Output the [x, y] coordinate of the center of the cell containing the given text.  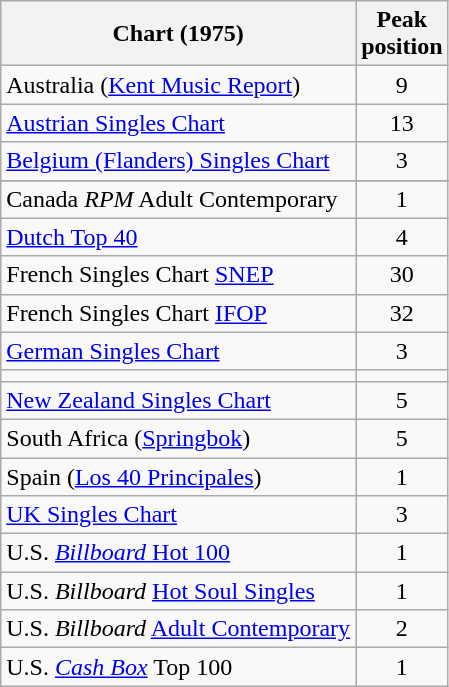
Canada RPM Adult Contemporary [178, 199]
Chart (1975) [178, 34]
9 [402, 85]
Australia (Kent Music Report) [178, 85]
U.S. Billboard Adult Contemporary [178, 629]
French Singles Chart SNEP [178, 275]
32 [402, 313]
4 [402, 237]
Belgium (Flanders) Singles Chart [178, 161]
Dutch Top 40 [178, 237]
30 [402, 275]
South Africa (Springbok) [178, 438]
2 [402, 629]
13 [402, 123]
Austrian Singles Chart [178, 123]
New Zealand Singles Chart [178, 400]
German Singles Chart [178, 351]
French Singles Chart IFOP [178, 313]
U.S. Billboard Hot Soul Singles [178, 591]
Peakposition [402, 34]
UK Singles Chart [178, 515]
Spain (Los 40 Principales) [178, 477]
U.S. Cash Box Top 100 [178, 667]
U.S. Billboard Hot 100 [178, 553]
